From the cell containing the given text, extract its center point as [X, Y] coordinate. 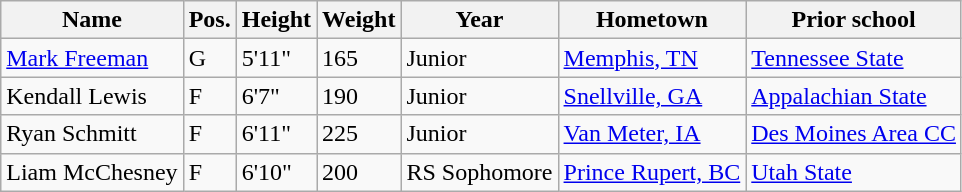
Pos. [210, 20]
Name [92, 20]
Prince Rupert, BC [652, 172]
Memphis, TN [652, 58]
Snellville, GA [652, 96]
Height [276, 20]
Utah State [854, 172]
5'11" [276, 58]
Hometown [652, 20]
Prior school [854, 20]
6'10" [276, 172]
190 [359, 96]
Weight [359, 20]
6'11" [276, 134]
Van Meter, IA [652, 134]
200 [359, 172]
Mark Freeman [92, 58]
Liam McChesney [92, 172]
G [210, 58]
Kendall Lewis [92, 96]
Appalachian State [854, 96]
RS Sophomore [480, 172]
Tennessee State [854, 58]
Ryan Schmitt [92, 134]
165 [359, 58]
6'7" [276, 96]
Year [480, 20]
225 [359, 134]
Des Moines Area CC [854, 134]
